Detect which cell encompasses the target text, then output its (x, y) center coordinate. 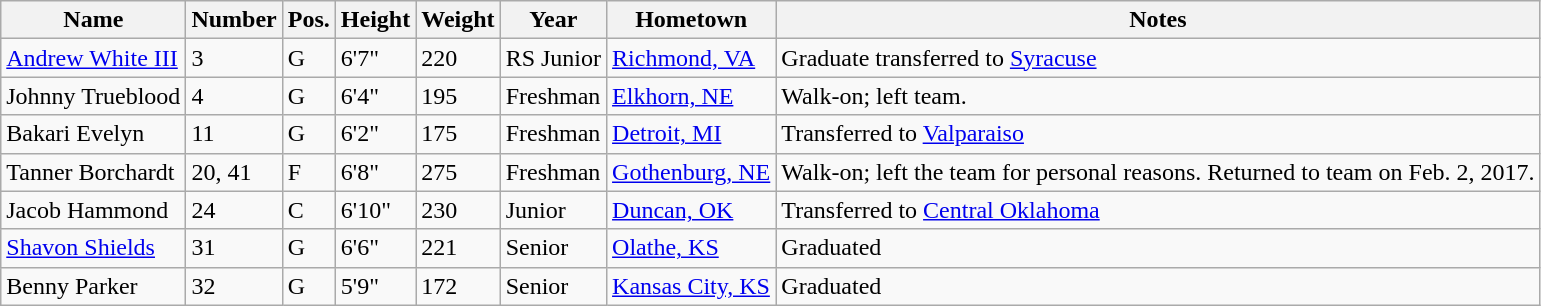
Tanner Borchardt (94, 172)
Elkhorn, NE (692, 96)
4 (234, 96)
195 (458, 96)
Number (234, 20)
Olathe, KS (692, 248)
5'9" (375, 286)
Gothenburg, NE (692, 172)
Year (553, 20)
6'2" (375, 134)
Transferred to Central Oklahoma (1158, 210)
Benny Parker (94, 286)
6'10" (375, 210)
11 (234, 134)
Duncan, OK (692, 210)
Transferred to Valparaiso (1158, 134)
Walk-on; left team. (1158, 96)
172 (458, 286)
Jacob Hammond (94, 210)
Height (375, 20)
220 (458, 58)
20, 41 (234, 172)
F (308, 172)
Notes (1158, 20)
6'6" (375, 248)
Walk-on; left the team for personal reasons. Returned to team on Feb. 2, 2017. (1158, 172)
Kansas City, KS (692, 286)
3 (234, 58)
Graduate transferred to Syracuse (1158, 58)
221 (458, 248)
Andrew White III (94, 58)
Shavon Shields (94, 248)
230 (458, 210)
Detroit, MI (692, 134)
Name (94, 20)
Weight (458, 20)
24 (234, 210)
275 (458, 172)
Hometown (692, 20)
RS Junior (553, 58)
175 (458, 134)
6'4" (375, 96)
Pos. (308, 20)
6'8" (375, 172)
32 (234, 286)
C (308, 210)
Bakari Evelyn (94, 134)
Richmond, VA (692, 58)
Junior (553, 210)
Johnny Trueblood (94, 96)
6'7" (375, 58)
31 (234, 248)
